Locate the cell with the specified text and output its [x, y] center coordinate. 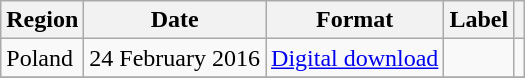
Label [479, 20]
24 February 2016 [175, 58]
Poland [42, 58]
Date [175, 20]
Format [355, 20]
Digital download [355, 58]
Region [42, 20]
